Return the (X, Y) coordinate for the center point of the cell that contains the specified text.  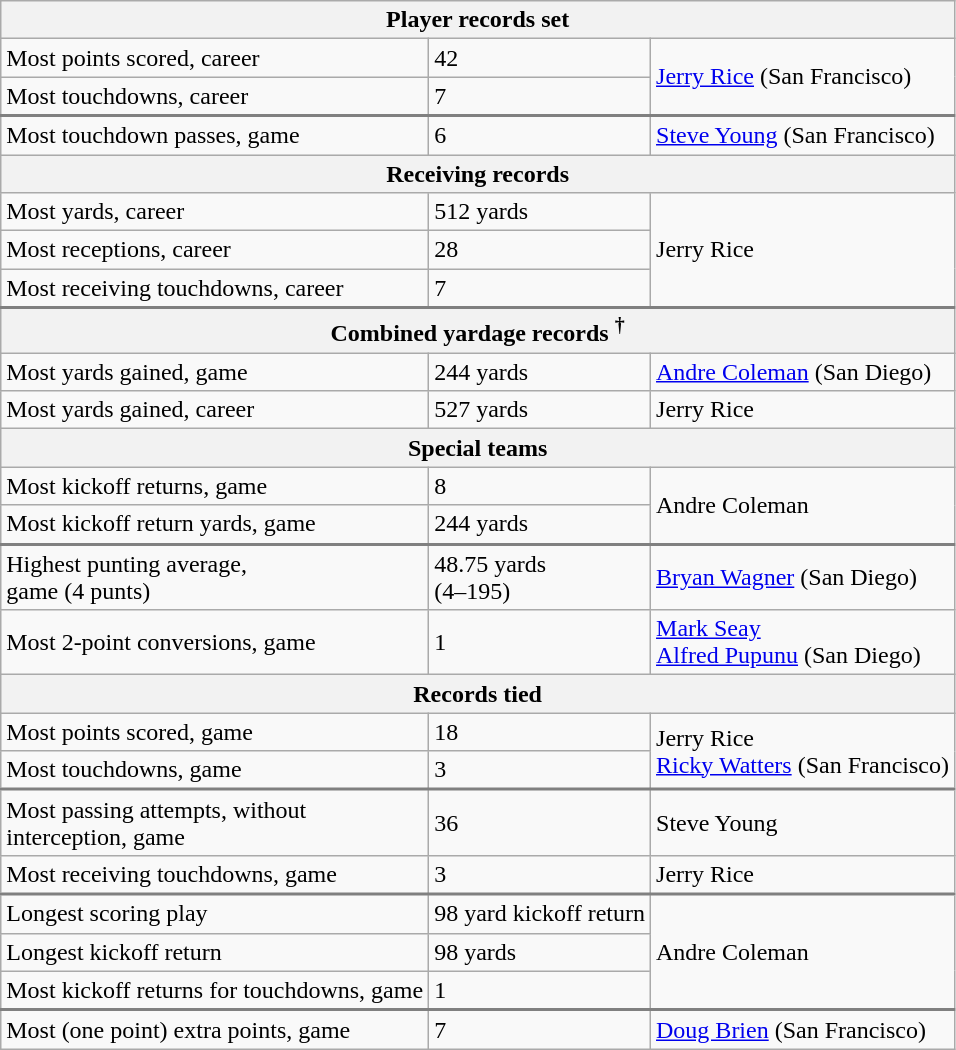
Most receiving touchdowns, game (215, 874)
527 yards (540, 410)
Most yards gained, career (215, 410)
Bryan Wagner (San Diego) (803, 577)
Most receptions, career (215, 250)
Most receiving touchdowns, career (215, 288)
28 (540, 250)
Player records set (478, 20)
Jerry RiceRicky Watters (San Francisco) (803, 752)
Most 2-point conversions, game (215, 642)
Andre Coleman (San Diego) (803, 372)
18 (540, 732)
Most yards gained, game (215, 372)
Mark SeayAlfred Pupunu (San Diego) (803, 642)
Receiving records (478, 173)
Most touchdowns, game (215, 770)
Most kickoff return yards, game (215, 524)
48.75 yards (4–195) (540, 577)
Most passing attempts, withoutinterception, game (215, 823)
Longest scoring play (215, 914)
Jerry Rice (San Francisco) (803, 78)
Records tied (478, 694)
Most touchdown passes, game (215, 136)
6 (540, 136)
Most (one point) extra points, game (215, 1030)
8 (540, 486)
Most points scored, game (215, 732)
98 yard kickoff return (540, 914)
Doug Brien (San Francisco) (803, 1030)
98 yards (540, 952)
512 yards (540, 212)
Combined yardage records † (478, 330)
Longest kickoff return (215, 952)
Steve Young (San Francisco) (803, 136)
Most kickoff returns, game (215, 486)
Most yards, career (215, 212)
Special teams (478, 448)
36 (540, 823)
Steve Young (803, 823)
Most touchdowns, career (215, 96)
Highest punting average,game (4 punts) (215, 577)
42 (540, 58)
Most points scored, career (215, 58)
Most kickoff returns for touchdowns, game (215, 990)
